Find where the given text appears and provide that cell's center as [X, Y] coordinate. 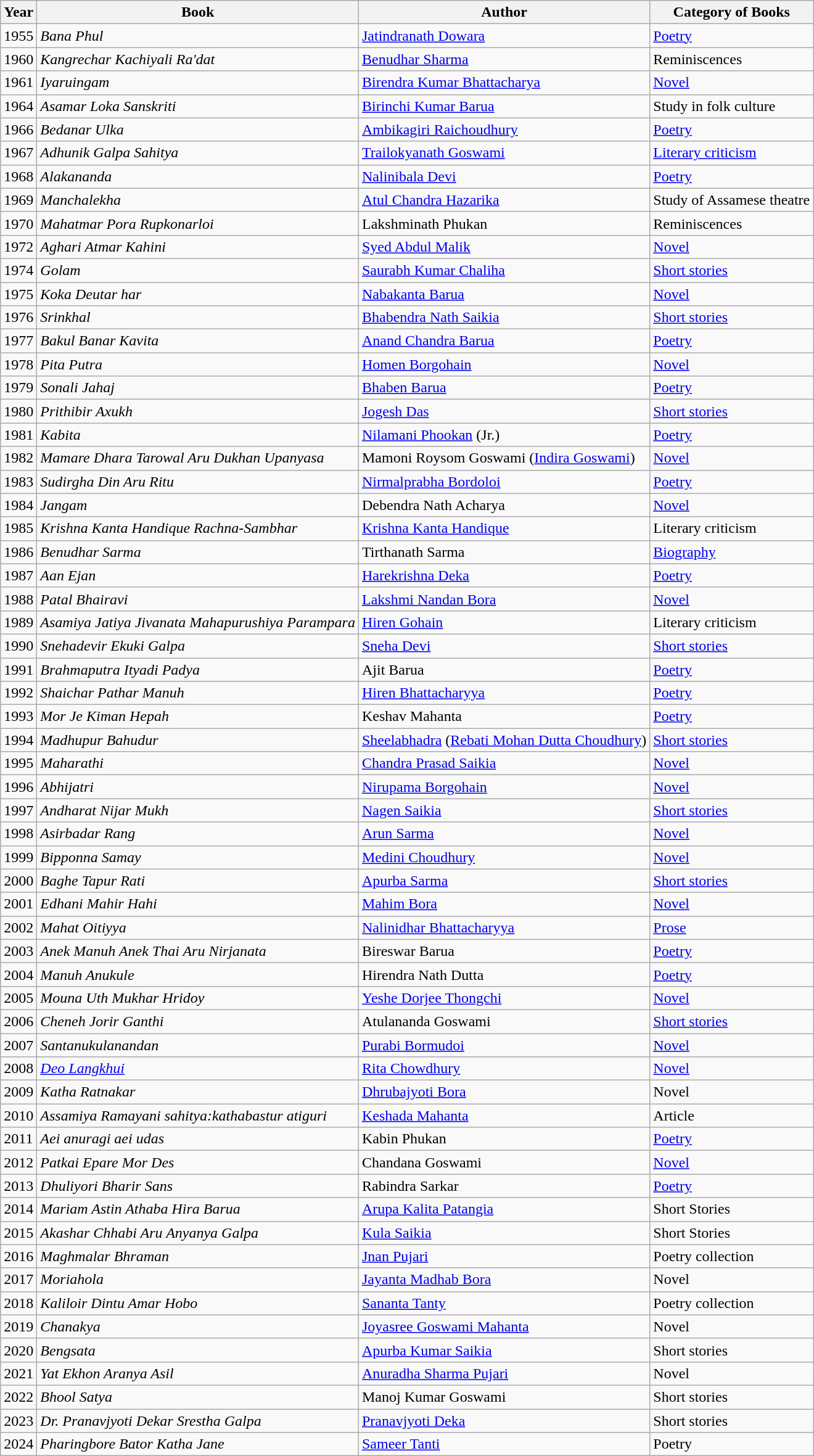
1961 [18, 83]
Dr. Pranavjyoti Dekar Srestha Galpa [198, 1420]
Rita Chowdhury [504, 1069]
Sananta Tanty [504, 1303]
Akashar Chhabi Aru Anyanya Galpa [198, 1233]
Atul Chandra Hazarika [504, 200]
2015 [18, 1233]
Bana Phul [198, 36]
Deo Langkhui [198, 1069]
1984 [18, 505]
Homen Borgohain [504, 364]
Iyaruingam [198, 83]
Asamiya Jatiya Jivanata Mahapurushiya Parampara [198, 622]
Sudirgha Din Aru Ritu [198, 482]
Study of Assamese theatre [731, 200]
Prose [731, 927]
Trailokyanath Goswami [504, 153]
2004 [18, 974]
Nilamani Phookan (Jr.) [504, 435]
Aei anuragi aei udas [198, 1139]
2009 [18, 1092]
1969 [18, 200]
1985 [18, 529]
1967 [18, 153]
1986 [18, 552]
2008 [18, 1069]
Sheelabhadra (Rebati Mohan Dutta Choudhury) [504, 740]
1980 [18, 411]
Harekrishna Deka [504, 575]
1996 [18, 787]
Moriahola [198, 1280]
Ambikagiri Raichoudhury [504, 130]
Kula Saikia [504, 1233]
Yeshe Dorjee Thongchi [504, 998]
Anek Manuh Anek Thai Aru Nirjanata [198, 951]
2013 [18, 1186]
Birendra Kumar Bhattacharya [504, 83]
Hiren Gohain [504, 622]
Debendra Nath Acharya [504, 505]
2005 [18, 998]
Srinkhal [198, 318]
Year [18, 12]
1994 [18, 740]
Shaichar Pathar Manuh [198, 693]
1999 [18, 857]
Kangrechar Kachiyali Ra'dat [198, 59]
Bipponna Samay [198, 857]
Arupa Kalita Patangia [504, 1209]
Purabi Bormudoi [504, 1045]
Joyasree Goswami Mahanta [504, 1326]
Ajit Barua [504, 669]
Benudhar Sharma [504, 59]
1970 [18, 223]
2001 [18, 904]
Pranavjyoti Deka [504, 1420]
2021 [18, 1373]
1992 [18, 693]
Edhani Mahir Hahi [198, 904]
Sameer Tanti [504, 1444]
1991 [18, 669]
Aan Ejan [198, 575]
Arun Sarma [504, 834]
1982 [18, 458]
1998 [18, 834]
Jnan Pujari [504, 1256]
Rabindra Sarkar [504, 1186]
Jogesh Das [504, 411]
Anuradha Sharma Pujari [504, 1373]
2020 [18, 1350]
1974 [18, 270]
2023 [18, 1420]
Patal Bhairavi [198, 599]
2003 [18, 951]
Saurabh Kumar Chaliha [504, 270]
Alakananda [198, 176]
Jayanta Madhab Bora [504, 1280]
2019 [18, 1326]
Mahatmar Pora Rupkonarloi [198, 223]
Jangam [198, 505]
2007 [18, 1045]
1972 [18, 247]
Kabita [198, 435]
Tirthanath Sarma [504, 552]
Patkai Epare Mor Des [198, 1162]
1978 [18, 364]
Prithibir Axukh [198, 411]
Krishna Kanta Handique [504, 529]
2010 [18, 1116]
1997 [18, 810]
Birinchi Kumar Barua [504, 106]
Assamiya Ramayani sahitya:kathabastur atiguri [198, 1116]
Mor Je Kiman Hepah [198, 717]
Sneha Devi [504, 646]
Hirendra Nath Dutta [504, 974]
1968 [18, 176]
Asirbadar Rang [198, 834]
Nagen Saikia [504, 810]
2022 [18, 1397]
Manchalekha [198, 200]
1995 [18, 763]
Golam [198, 270]
Atulananda Goswami [504, 1021]
2006 [18, 1021]
1989 [18, 622]
2002 [18, 927]
Benudhar Sarma [198, 552]
Katha Ratnakar [198, 1092]
Category of Books [731, 12]
2016 [18, 1256]
Sonali Jahaj [198, 388]
Bhool Satya [198, 1397]
Asamar Loka Sanskriti [198, 106]
Bakul Banar Kavita [198, 341]
Anand Chandra Barua [504, 341]
Chandra Prasad Saikia [504, 763]
Krishna Kanta Handique Rachna-Sambhar [198, 529]
Lakshmi Nandan Bora [504, 599]
Nalinidhar Bhattacharyya [504, 927]
1960 [18, 59]
Kabin Phukan [504, 1139]
2017 [18, 1280]
Mamoni Roysom Goswami (Indira Goswami) [504, 458]
Nalinibala Devi [504, 176]
1988 [18, 599]
Santanukulanandan [198, 1045]
Apurba Sarma [504, 881]
Author [504, 12]
1975 [18, 294]
Bhaben Barua [504, 388]
2000 [18, 881]
Manoj Kumar Goswami [504, 1397]
Koka Deutar har [198, 294]
1976 [18, 318]
Nirmalprabha Bordoloi [504, 482]
Madhupur Bahudur [198, 740]
1983 [18, 482]
1966 [18, 130]
Hiren Bhattacharyya [504, 693]
Aghari Atmar Kahini [198, 247]
Mouna Uth Mukhar Hridoy [198, 998]
Bireswar Barua [504, 951]
Medini Choudhury [504, 857]
Nirupama Borgohain [504, 787]
1964 [18, 106]
2011 [18, 1139]
Bhabendra Nath Saikia [504, 318]
Study in folk culture [731, 106]
Chandana Goswami [504, 1162]
1987 [18, 575]
Mariam Astin Athaba Hira Barua [198, 1209]
Syed Abdul Malik [504, 247]
Mahim Bora [504, 904]
Abhijatri [198, 787]
Andharat Nijar Mukh [198, 810]
Baghe Tapur Rati [198, 881]
Pita Putra [198, 364]
Snehadevir Ekuki Galpa [198, 646]
Yat Ekhon Aranya Asil [198, 1373]
1990 [18, 646]
Manuh Anukule [198, 974]
1981 [18, 435]
2014 [18, 1209]
Mahat Oitiyya [198, 927]
Mamare Dhara Tarowal Aru Dukhan Upanyasa [198, 458]
Chanakya [198, 1326]
Kaliloir Dintu Amar Hobo [198, 1303]
Maghmalar Bhraman [198, 1256]
2018 [18, 1303]
Apurba Kumar Saikia [504, 1350]
Keshav Mahanta [504, 717]
1977 [18, 341]
Article [731, 1116]
Biography [731, 552]
Maharathi [198, 763]
1955 [18, 36]
Bengsata [198, 1350]
Dhuliyori Bharir Sans [198, 1186]
Pharingbore Bator Katha Jane [198, 1444]
1979 [18, 388]
Jatindranath Dowara [504, 36]
2024 [18, 1444]
Dhrubajyoti Bora [504, 1092]
Bedanar Ulka [198, 130]
2012 [18, 1162]
Adhunik Galpa Sahitya [198, 153]
Lakshminath Phukan [504, 223]
Book [198, 12]
Cheneh Jorir Ganthi [198, 1021]
1993 [18, 717]
Nabakanta Barua [504, 294]
Brahmaputra Ityadi Padya [198, 669]
Keshada Mahanta [504, 1116]
